Provide the [X, Y] coordinate of the cell's center where the given text is located.  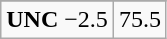
75.5 [140, 20]
UNC −2.5 [58, 20]
